Return the (x, y) coordinate for the center point of the cell that contains the specified text.  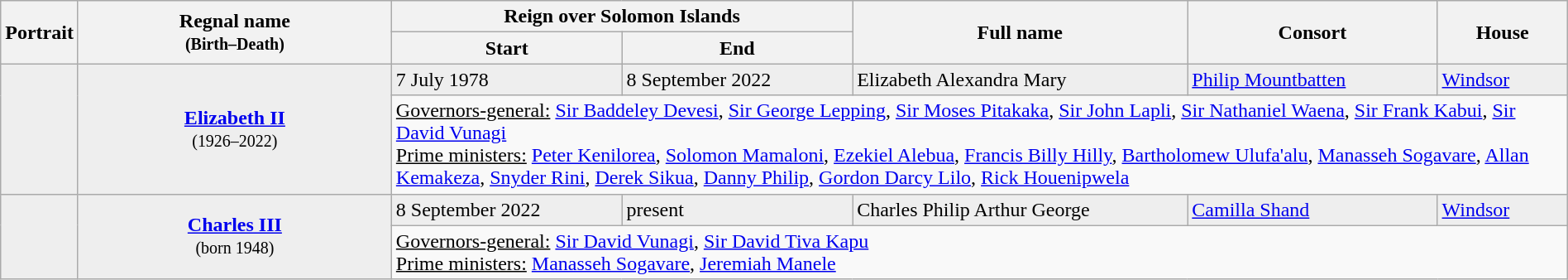
Camilla Shand (1312, 210)
Charles Philip Arthur George (1021, 210)
Full name (1021, 32)
Regnal name(Birth–Death) (235, 32)
Charles III(born 1948) (235, 237)
Governors-general: Sir David Vunagi, Sir David Tiva KapuPrime ministers: Manasseh Sogavare, Jeremiah Manele (979, 252)
Start (506, 48)
Elizabeth Alexandra Mary (1021, 80)
Consort (1312, 32)
End (738, 48)
Reign over Solomon Islands (622, 17)
Elizabeth II(1926–2022) (235, 129)
7 July 1978 (506, 80)
Portrait (40, 32)
Philip Mountbatten (1312, 80)
present (738, 210)
House (1502, 32)
